Identify which cell holds the provided text, then report its [x, y] central coordinate. 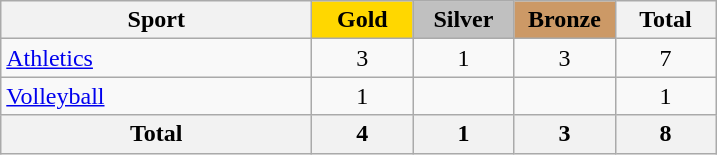
Sport [156, 20]
4 [362, 134]
Volleyball [156, 96]
Bronze [564, 20]
8 [666, 134]
Gold [362, 20]
7 [666, 58]
Athletics [156, 58]
Silver [464, 20]
